Detect which cell encompasses the target text, then output its (x, y) center coordinate. 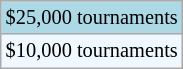
$25,000 tournaments (92, 17)
$10,000 tournaments (92, 51)
